Pinpoint the cell where the given text exists, returning its (x, y) midpoint coordinate. 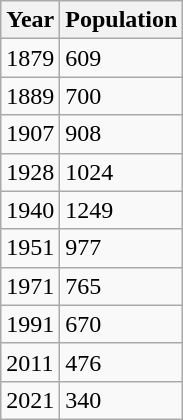
977 (122, 248)
609 (122, 58)
765 (122, 286)
908 (122, 134)
1940 (30, 210)
1879 (30, 58)
1991 (30, 324)
700 (122, 96)
476 (122, 362)
1024 (122, 172)
2021 (30, 400)
1889 (30, 96)
2011 (30, 362)
1249 (122, 210)
670 (122, 324)
1907 (30, 134)
Year (30, 20)
Population (122, 20)
1951 (30, 248)
1971 (30, 286)
1928 (30, 172)
340 (122, 400)
